Provide the [x, y] coordinate of the cell's center where the given text is located.  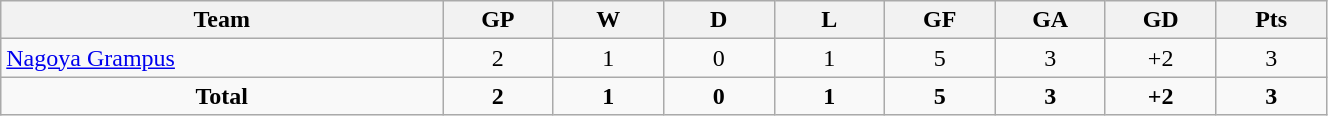
GA [1050, 20]
Team [222, 20]
GD [1160, 20]
GF [939, 20]
D [719, 20]
Total [222, 96]
W [608, 20]
GP [498, 20]
L [829, 20]
Nagoya Grampus [222, 58]
Pts [1272, 20]
